Return the (x, y) coordinate for the center point of the cell that contains the specified text.  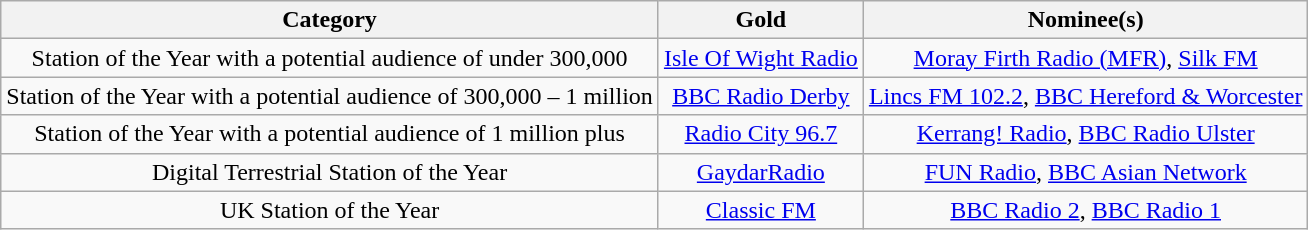
GaydarRadio (760, 172)
Station of the Year with a potential audience of 1 million plus (330, 134)
Station of the Year with a potential audience of 300,000 – 1 million (330, 96)
Nominee(s) (1086, 20)
Station of the Year with a potential audience of under 300,000 (330, 58)
Gold (760, 20)
Classic FM (760, 210)
BBC Radio 2, BBC Radio 1 (1086, 210)
Moray Firth Radio (MFR), Silk FM (1086, 58)
BBC Radio Derby (760, 96)
Digital Terrestrial Station of the Year (330, 172)
Isle Of Wight Radio (760, 58)
Kerrang! Radio, BBC Radio Ulster (1086, 134)
Lincs FM 102.2, BBC Hereford & Worcester (1086, 96)
Radio City 96.7 (760, 134)
FUN Radio, BBC Asian Network (1086, 172)
Category (330, 20)
UK Station of the Year (330, 210)
